Return the (X, Y) coordinate for the center point of the cell that contains the specified text.  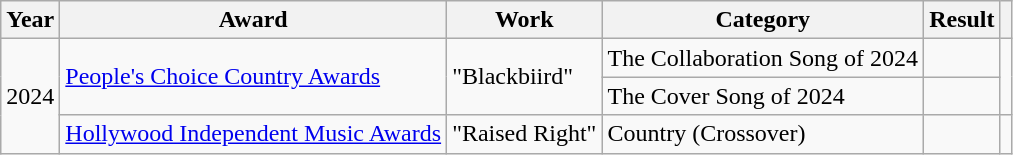
Award (254, 20)
"Raised Right" (524, 134)
Country (Crossover) (763, 134)
Result (962, 20)
Work (524, 20)
"Blackbiird" (524, 77)
Category (763, 20)
2024 (30, 96)
Hollywood Independent Music Awards (254, 134)
The Collaboration Song of 2024 (763, 58)
People's Choice Country Awards (254, 77)
Year (30, 20)
The Cover Song of 2024 (763, 96)
